Pinpoint the cell where the given text exists, returning its [x, y] midpoint coordinate. 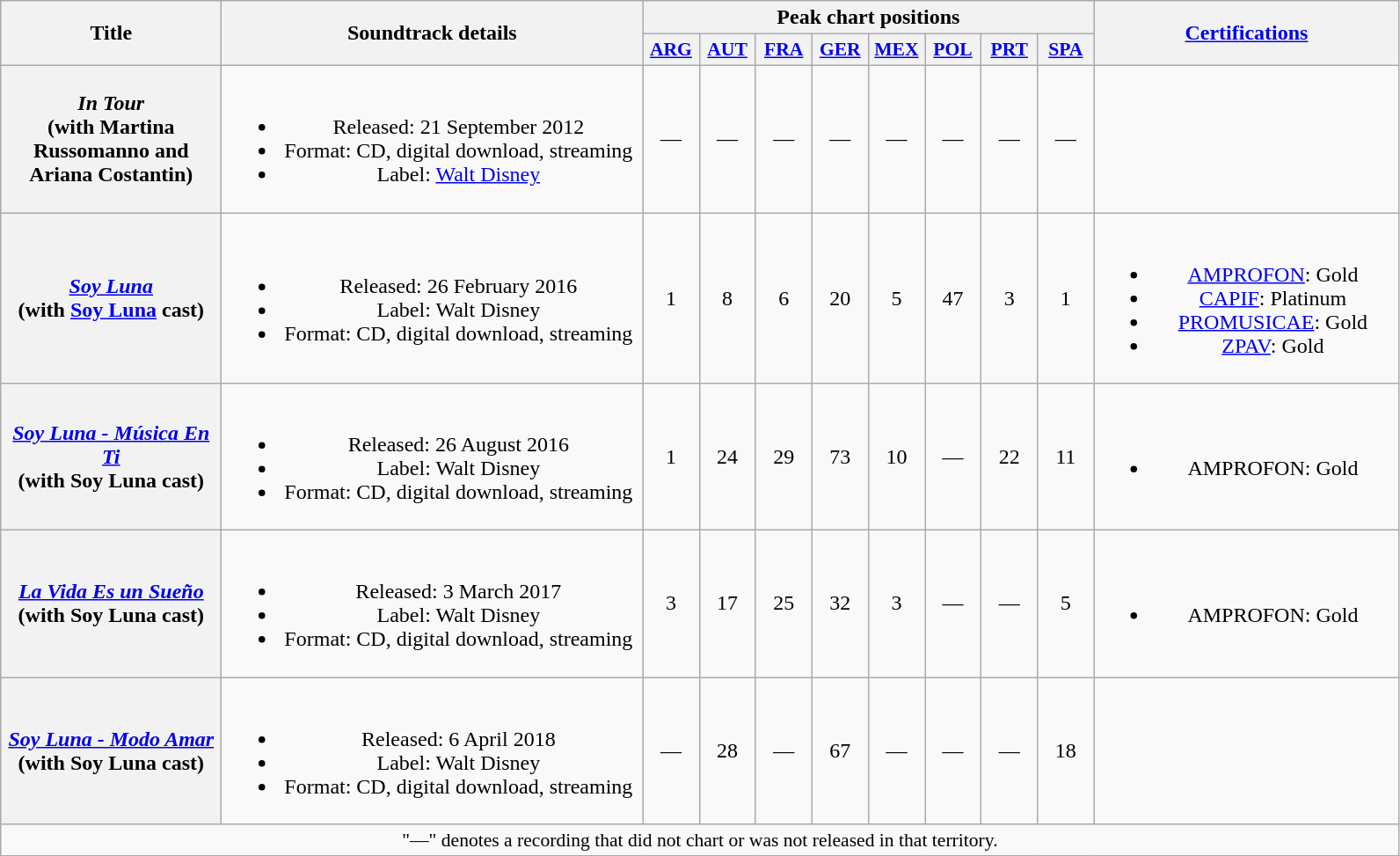
AUT [727, 50]
32 [840, 604]
GER [840, 50]
La Vida Es un Sueño(with Soy Luna cast) [111, 604]
Released: 26 August 2016Label: Walt DisneyFormat: CD, digital download, streaming [433, 457]
18 [1066, 751]
POL [953, 50]
Peak chart positions [869, 18]
MEX [896, 50]
AMPROFON: GoldCAPIF: PlatinumPROMUSICAE: GoldZPAV: Gold [1247, 298]
Soundtrack details [433, 33]
10 [896, 457]
73 [840, 457]
Released: 6 April 2018Label: Walt DisneyFormat: CD, digital download, streaming [433, 751]
PRT [1010, 50]
8 [727, 298]
22 [1010, 457]
24 [727, 457]
11 [1066, 457]
Soy Luna - Modo Amar(with Soy Luna cast) [111, 751]
Soy Luna - Música En Ti(with Soy Luna cast) [111, 457]
Released: 3 March 2017Label: Walt DisneyFormat: CD, digital download, streaming [433, 604]
ARG [671, 50]
29 [784, 457]
Released: 21 September 2012Format: CD, digital download, streamingLabel: Walt Disney [433, 139]
17 [727, 604]
SPA [1066, 50]
"—" denotes a recording that did not chart or was not released in that territory. [700, 840]
6 [784, 298]
47 [953, 298]
Released: 26 February 2016Label: Walt DisneyFormat: CD, digital download, streaming [433, 298]
In Tour(with Martina Russomanno and Ariana Costantin) [111, 139]
25 [784, 604]
67 [840, 751]
FRA [784, 50]
Certifications [1247, 33]
Soy Luna(with Soy Luna cast) [111, 298]
Title [111, 33]
28 [727, 751]
20 [840, 298]
